Search for the cell housing the specified text and yield its [x, y] center coordinate. 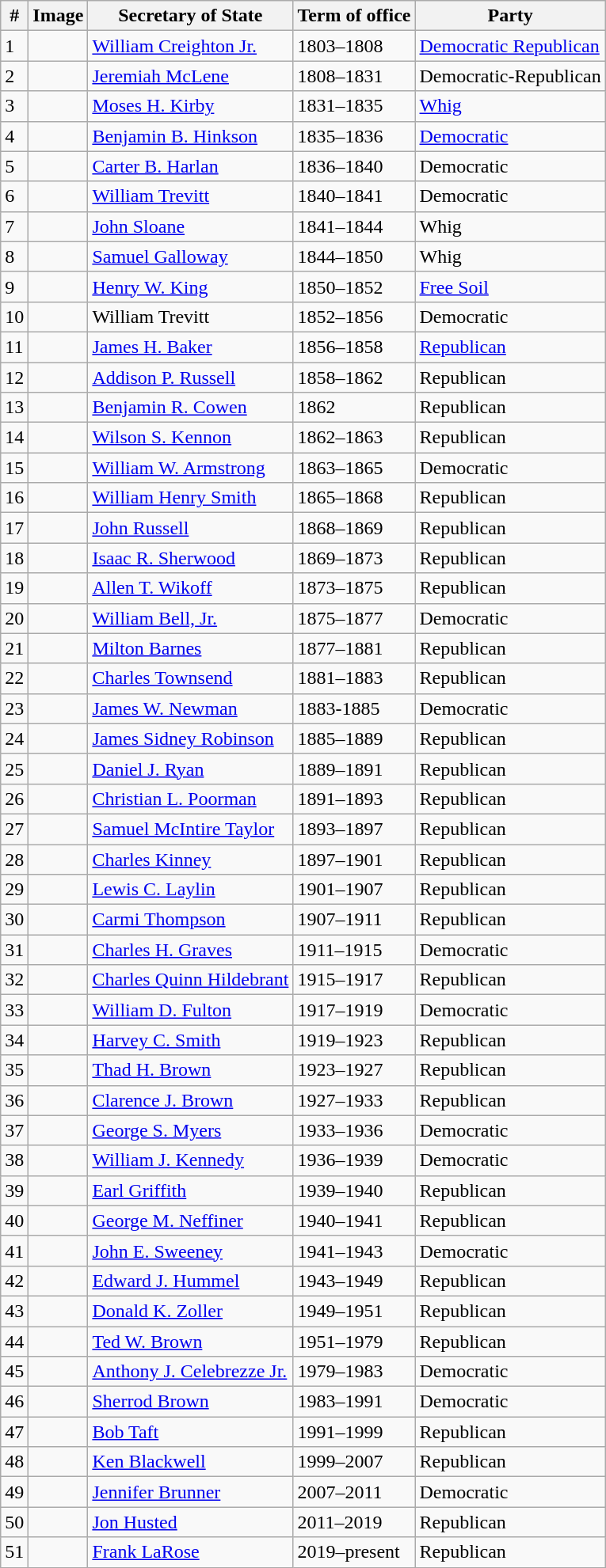
1877–1881 [354, 648]
William D. Fulton [190, 1010]
1865–1868 [354, 498]
1883-1885 [354, 708]
1907–1911 [354, 920]
17 [14, 528]
John E. Sweeney [190, 1251]
Earl Griffith [190, 1190]
18 [14, 558]
1983–1991 [354, 1402]
22 [14, 678]
42 [14, 1281]
Party [510, 16]
1868–1869 [354, 528]
1940–1941 [354, 1221]
33 [14, 1010]
48 [14, 1462]
Anthony J. Celebrezze Jr. [190, 1372]
James H. Baker [190, 347]
Wilson S. Kennon [190, 438]
1841–1844 [354, 226]
28 [14, 859]
50 [14, 1522]
10 [14, 317]
William Henry Smith [190, 498]
Edward J. Hummel [190, 1281]
Addison P. Russell [190, 378]
Secretary of State [190, 16]
1991–1999 [354, 1432]
2 [14, 76]
1831–1835 [354, 106]
43 [14, 1311]
William W. Armstrong [190, 468]
Daniel J. Ryan [190, 769]
1911–1915 [354, 950]
George M. Neffiner [190, 1221]
Democratic-Republican [510, 76]
47 [14, 1432]
1915–1917 [354, 980]
James Sidney Robinson [190, 738]
Samuel Galloway [190, 256]
William Bell, Jr. [190, 618]
Benjamin R. Cowen [190, 408]
Sherrod Brown [190, 1402]
13 [14, 408]
Moses H. Kirby [190, 106]
# [14, 16]
20 [14, 618]
Christian L. Poorman [190, 799]
1933–1936 [354, 1130]
41 [14, 1251]
1856–1858 [354, 347]
1850–1852 [354, 287]
1901–1907 [354, 890]
Isaac R. Sherwood [190, 558]
37 [14, 1130]
1951–1979 [354, 1342]
1875–1877 [354, 618]
1873–1875 [354, 588]
Henry W. King [190, 287]
1949–1951 [354, 1311]
William J. Kennedy [190, 1160]
John Russell [190, 528]
19 [14, 588]
46 [14, 1402]
5 [14, 166]
25 [14, 769]
12 [14, 378]
Milton Barnes [190, 648]
24 [14, 738]
Lewis C. Laylin [190, 890]
Thad H. Brown [190, 1070]
1840–1841 [354, 196]
Term of office [354, 16]
1863–1865 [354, 468]
7 [14, 226]
1941–1943 [354, 1251]
1844–1850 [354, 256]
Charles H. Graves [190, 950]
26 [14, 799]
29 [14, 890]
Jeremiah McLene [190, 76]
36 [14, 1100]
1852–1856 [354, 317]
49 [14, 1492]
Bob Taft [190, 1432]
Image [59, 16]
1893–1897 [354, 829]
31 [14, 950]
1858–1862 [354, 378]
1808–1831 [354, 76]
James W. Newman [190, 708]
1889–1891 [354, 769]
1835–1836 [354, 136]
George S. Myers [190, 1130]
1862 [354, 408]
16 [14, 498]
14 [14, 438]
Carmi Thompson [190, 920]
1979–1983 [354, 1372]
23 [14, 708]
Donald K. Zoller [190, 1311]
Samuel McIntire Taylor [190, 829]
1 [14, 46]
32 [14, 980]
Carter B. Harlan [190, 166]
39 [14, 1190]
Benjamin B. Hinkson [190, 136]
1923–1927 [354, 1070]
1862–1863 [354, 438]
1999–2007 [354, 1462]
Clarence J. Brown [190, 1100]
Charles Quinn Hildebrant [190, 980]
35 [14, 1070]
11 [14, 347]
William Creighton Jr. [190, 46]
38 [14, 1160]
1897–1901 [354, 859]
1917–1919 [354, 1010]
Frank LaRose [190, 1552]
4 [14, 136]
Free Soil [510, 287]
Charles Townsend [190, 678]
21 [14, 648]
1943–1949 [354, 1281]
1803–1808 [354, 46]
30 [14, 920]
44 [14, 1342]
45 [14, 1372]
51 [14, 1552]
8 [14, 256]
Allen T. Wikoff [190, 588]
Charles Kinney [190, 859]
Harvey C. Smith [190, 1040]
Democratic Republican [510, 46]
27 [14, 829]
34 [14, 1040]
Jennifer Brunner [190, 1492]
1936–1939 [354, 1160]
15 [14, 468]
1885–1889 [354, 738]
2019–present [354, 1552]
2011–2019 [354, 1522]
2007–2011 [354, 1492]
1836–1840 [354, 166]
1869–1873 [354, 558]
Ted W. Brown [190, 1342]
3 [14, 106]
1927–1933 [354, 1100]
John Sloane [190, 226]
1919–1923 [354, 1040]
1881–1883 [354, 678]
1939–1940 [354, 1190]
40 [14, 1221]
Jon Husted [190, 1522]
6 [14, 196]
1891–1893 [354, 799]
Ken Blackwell [190, 1462]
9 [14, 287]
